Scan for the cell matching the given text and deliver its [x, y] coordinate at center. 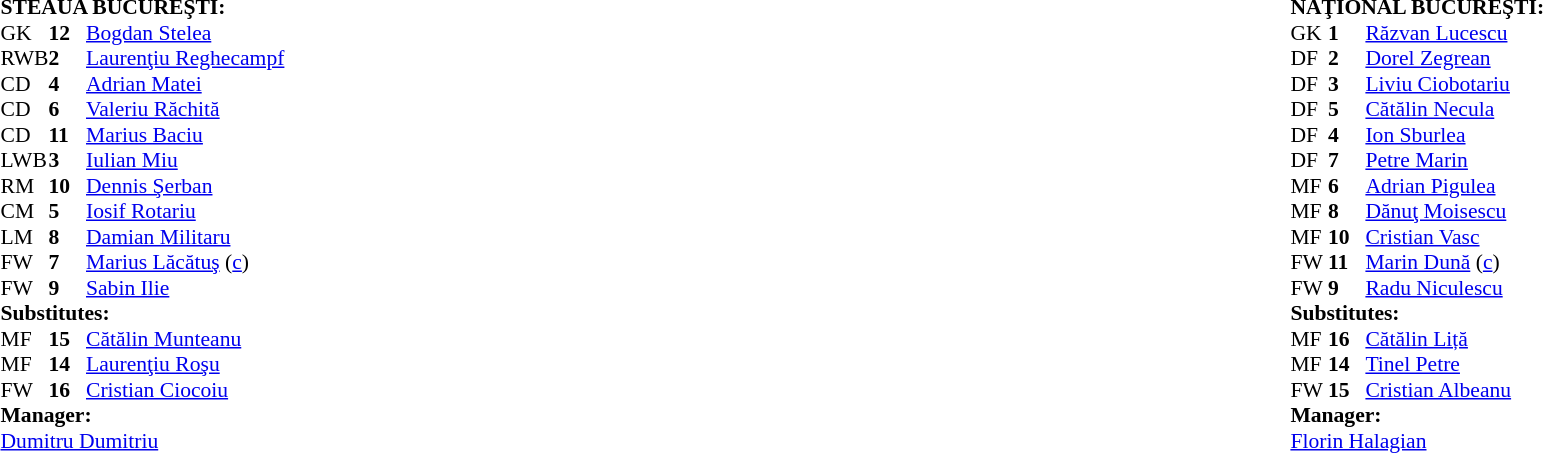
Bogdan Stelea [185, 33]
LWB [24, 161]
Laurenţiu Reghecampf [185, 59]
RM [24, 186]
Valeriu Răchită [185, 109]
Laurenţiu Roşu [185, 365]
Marius Lăcătuş (c) [185, 263]
Dennis Şerban [185, 186]
RWB [24, 59]
LM [24, 237]
Substitutes: [142, 313]
Damian Militaru [185, 237]
Cristian Ciocoiu [185, 390]
1 [1347, 33]
Adrian Matei [185, 84]
Iulian Miu [185, 161]
12 [67, 33]
CM [24, 211]
Cătălin Munteanu [185, 339]
Sabin Ilie [185, 288]
Manager: [142, 415]
Iosif Rotariu [185, 211]
Marius Baciu [185, 135]
